Provide the (X, Y) coordinate of the cell's center where the given text is located.  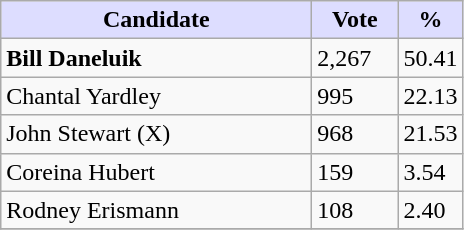
159 (355, 172)
Coreina Hubert (156, 172)
3.54 (430, 172)
968 (355, 134)
% (430, 20)
2,267 (355, 58)
22.13 (430, 96)
Bill Daneluik (156, 58)
Rodney Erismann (156, 210)
John Stewart (X) (156, 134)
21.53 (430, 134)
Candidate (156, 20)
995 (355, 96)
2.40 (430, 210)
50.41 (430, 58)
Vote (355, 20)
Chantal Yardley (156, 96)
108 (355, 210)
